Capture the cell that displays the provided text and extract its (x, y) central coordinate. 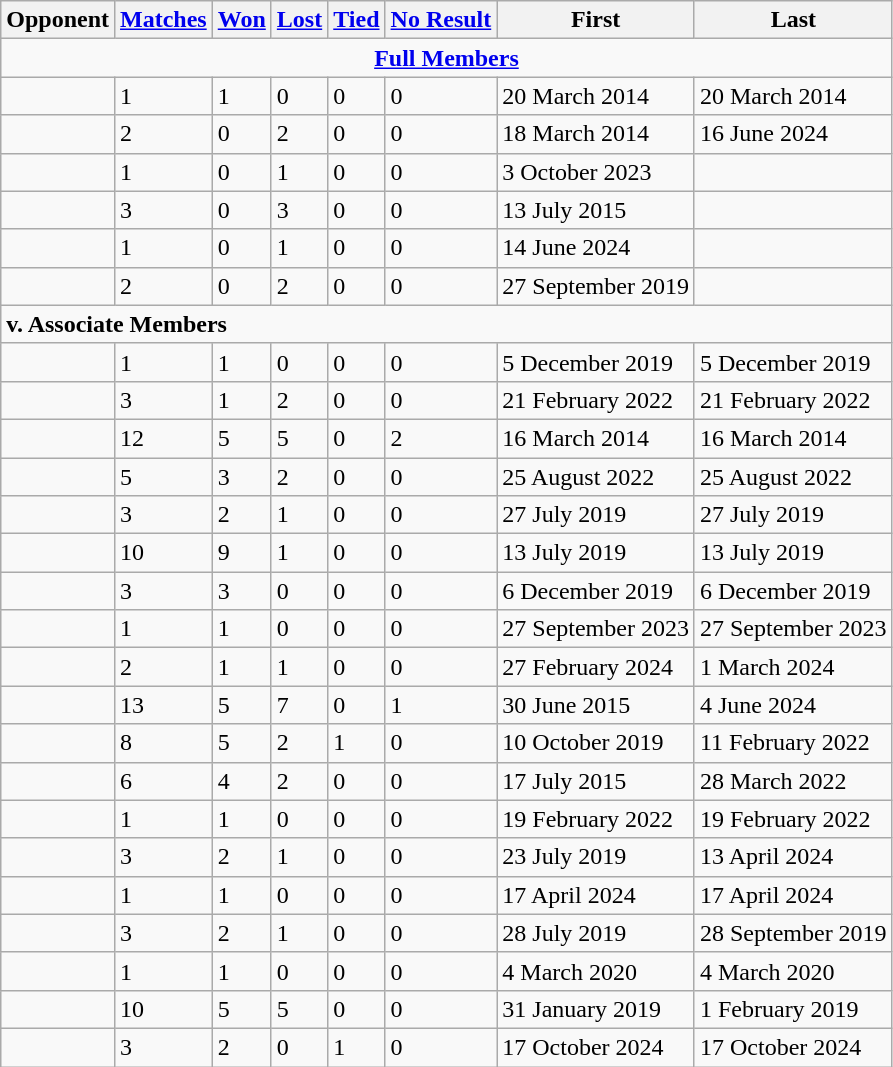
Won (242, 20)
16 June 2024 (793, 134)
Full Members (446, 58)
Tied (356, 20)
Matches (164, 20)
13 July 2015 (596, 210)
Opponent (58, 20)
27 September 2019 (596, 286)
31 January 2019 (596, 1009)
8 (164, 743)
v. Associate Members (446, 324)
7 (299, 705)
4 June 2024 (793, 705)
1 March 2024 (793, 667)
First (596, 20)
23 July 2019 (596, 857)
12 (164, 438)
No Result (441, 20)
13 April 2024 (793, 857)
4 (242, 781)
18 March 2014 (596, 134)
Lost (299, 20)
11 February 2022 (793, 743)
9 (242, 553)
28 September 2019 (793, 933)
28 March 2022 (793, 781)
1 February 2019 (793, 1009)
28 July 2019 (596, 933)
Last (793, 20)
27 February 2024 (596, 667)
14 June 2024 (596, 248)
30 June 2015 (596, 705)
13 (164, 705)
3 October 2023 (596, 172)
10 October 2019 (596, 743)
17 July 2015 (596, 781)
6 (164, 781)
